Return [X, Y] of the center of cell containing provided text 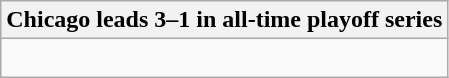
Chicago leads 3–1 in all-time playoff series [224, 20]
